Pinpoint the cell where the given text exists, returning its [X, Y] midpoint coordinate. 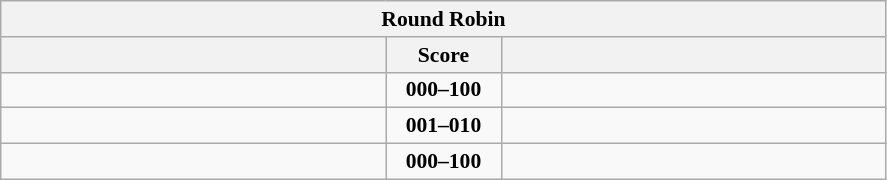
Score [444, 55]
001–010 [444, 126]
Round Robin [444, 19]
